From the cell containing the given text, extract its center point as (X, Y) coordinate. 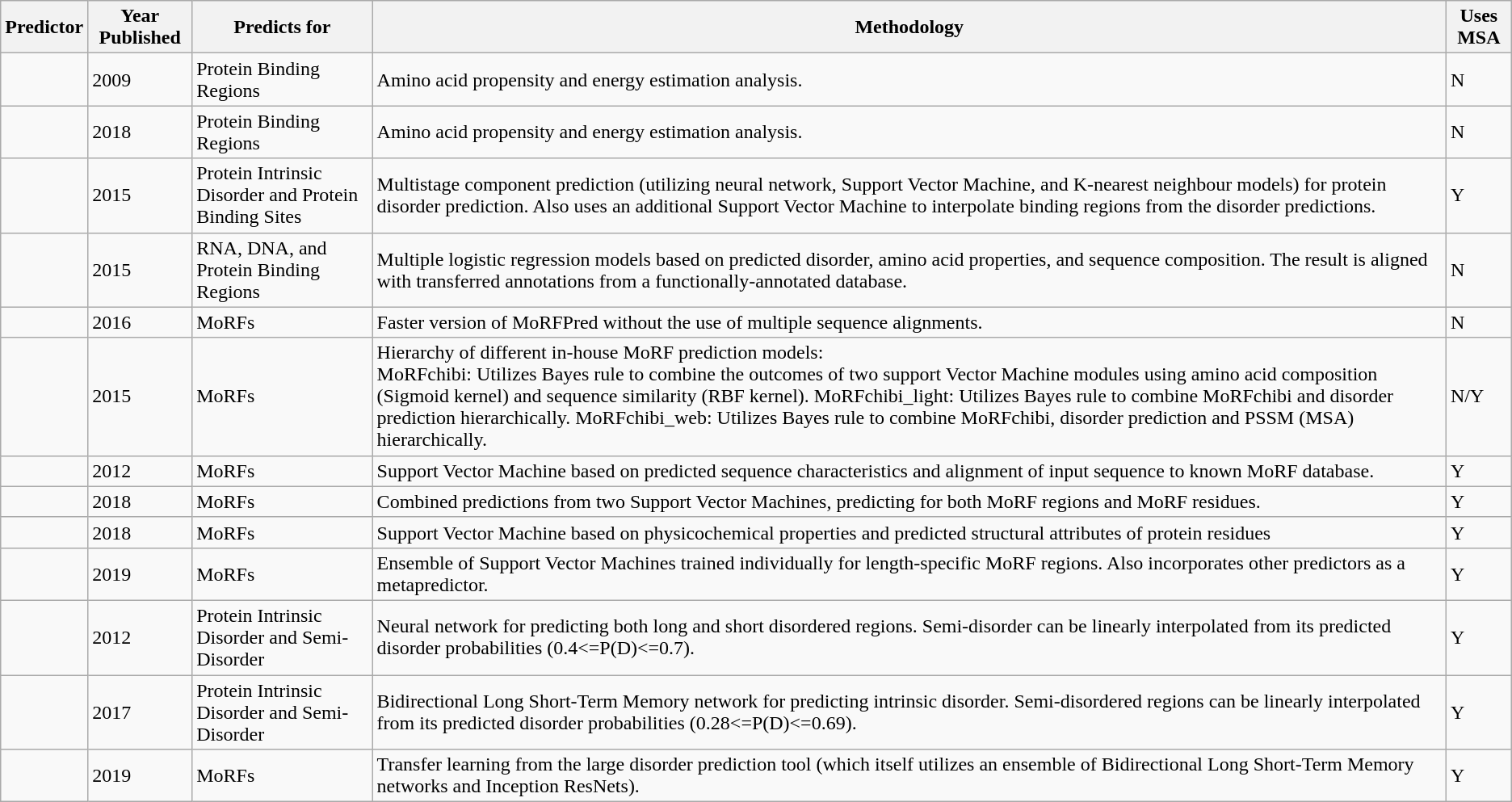
Uses MSA (1478, 27)
Predicts for (283, 27)
2016 (141, 322)
Support Vector Machine based on physicochemical properties and predicted structural attributes of protein residues (909, 532)
RNA, DNA, and Protein Binding Regions (283, 270)
Protein Intrinsic Disorder and Protein Binding Sites (283, 195)
Ensemble of Support Vector Machines trained individually for length-specific MoRF regions. Also incorporates other predictors as a metapredictor. (909, 573)
Combined predictions from two Support Vector Machines, predicting for both MoRF regions and MoRF residues. (909, 502)
Faster version of MoRFPred without the use of multiple sequence alignments. (909, 322)
N/Y (1478, 397)
Predictor (44, 27)
2009 (141, 79)
2017 (141, 712)
Methodology (909, 27)
Support Vector Machine based on predicted sequence characteristics and alignment of input sequence to known MoRF database. (909, 471)
Year Published (141, 27)
